Scan for the cell matching the given text and deliver its [x, y] coordinate at center. 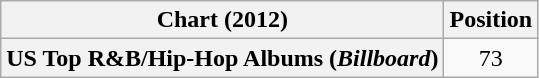
US Top R&B/Hip-Hop Albums (Billboard) [222, 58]
73 [491, 58]
Chart (2012) [222, 20]
Position [491, 20]
